Capture the cell that displays the provided text and extract its (X, Y) central coordinate. 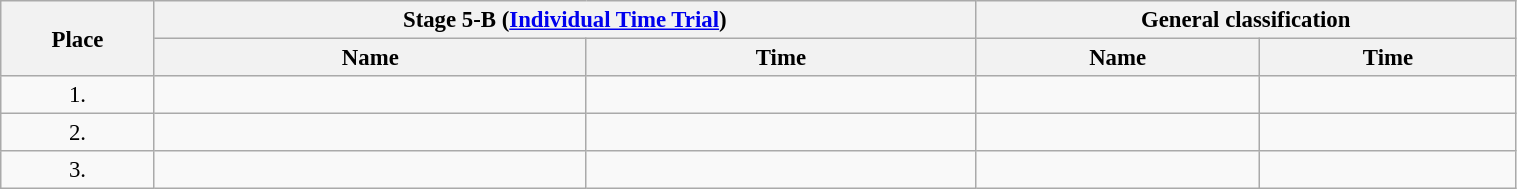
1. (78, 95)
3. (78, 170)
Stage 5-B (Individual Time Trial) (564, 20)
General classification (1246, 20)
2. (78, 133)
Place (78, 38)
